For the text-containing cell, return its midpoint in (X, Y) coordinate format. 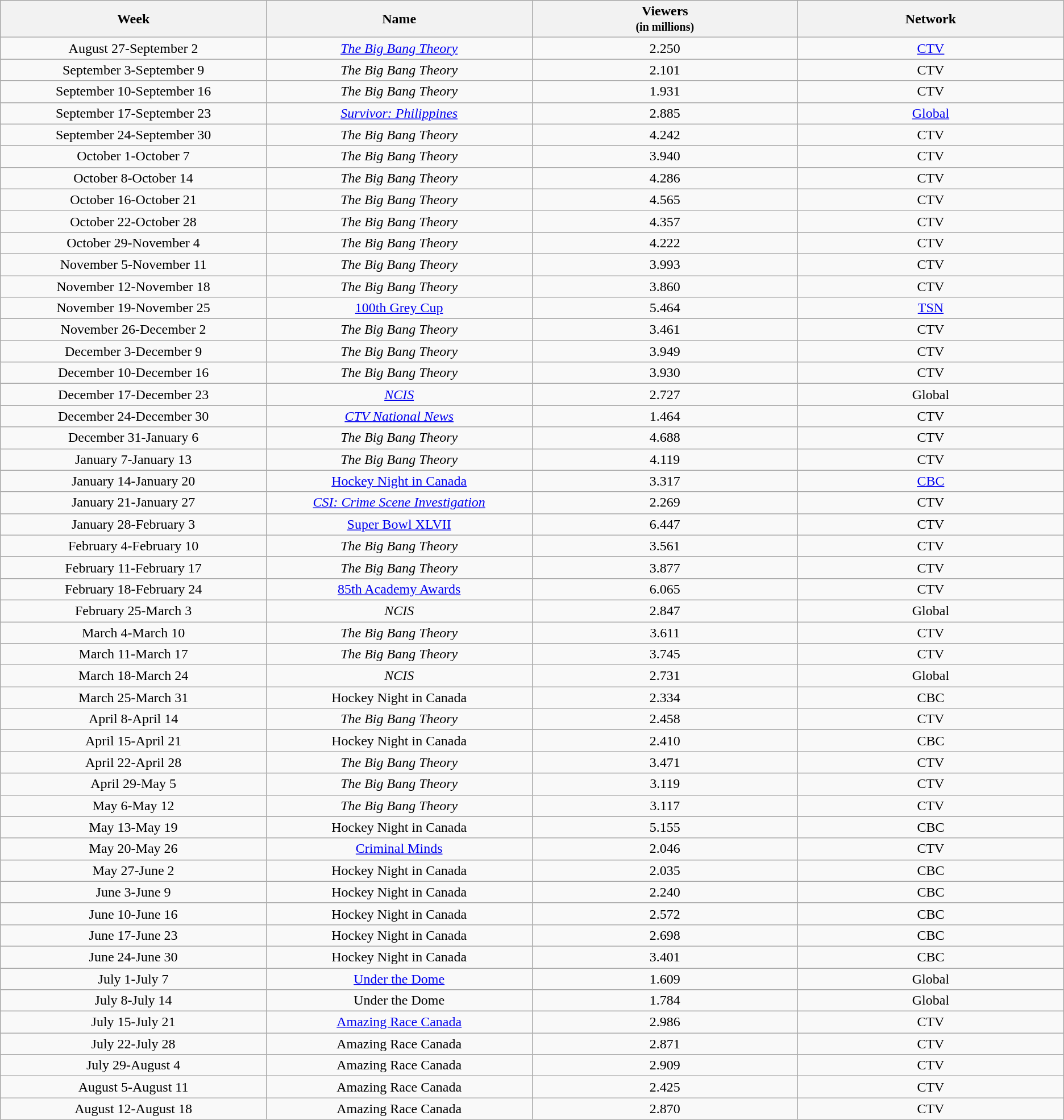
June 3-June 9 (134, 892)
October 8-October 14 (134, 178)
November 5-November 11 (134, 264)
March 11-March 17 (134, 654)
February 4-February 10 (134, 546)
January 21-January 27 (134, 503)
TSN (931, 308)
June 17-June 23 (134, 935)
3.317 (665, 481)
March 4-March 10 (134, 633)
2.250 (665, 48)
May 13-May 19 (134, 827)
January 14-January 20 (134, 481)
July 1-July 7 (134, 978)
September 10-September 16 (134, 92)
February 25-March 3 (134, 611)
85th Academy Awards (399, 589)
3.471 (665, 762)
December 17-December 23 (134, 395)
6.065 (665, 589)
November 26-December 2 (134, 330)
CSI: Crime Scene Investigation (399, 503)
2.909 (665, 1065)
4.119 (665, 459)
June 24-June 30 (134, 957)
February 18-February 24 (134, 589)
March 18-March 24 (134, 676)
April 29-May 5 (134, 784)
Week (134, 19)
August 5-August 11 (134, 1087)
April 8-April 14 (134, 719)
3.930 (665, 373)
2.727 (665, 395)
2.240 (665, 892)
May 27-June 2 (134, 870)
1.784 (665, 1001)
Network (931, 19)
3.993 (665, 264)
2.986 (665, 1022)
August 12-August 18 (134, 1109)
3.119 (665, 784)
4.222 (665, 243)
May 20-May 26 (134, 849)
4.357 (665, 221)
Criminal Minds (399, 849)
4.242 (665, 135)
2.847 (665, 611)
July 15-July 21 (134, 1022)
July 8-July 14 (134, 1001)
Name (399, 19)
August 27-September 2 (134, 48)
September 3-September 9 (134, 70)
3.877 (665, 567)
December 3-December 9 (134, 351)
January 28-February 3 (134, 524)
January 7-January 13 (134, 459)
2.458 (665, 719)
March 25-March 31 (134, 698)
October 22-October 28 (134, 221)
December 10-December 16 (134, 373)
4.286 (665, 178)
1.609 (665, 978)
2.870 (665, 1109)
2.572 (665, 914)
2.425 (665, 1087)
September 24-September 30 (134, 135)
3.561 (665, 546)
3.940 (665, 156)
Super Bowl XLVII (399, 524)
CTV National News (399, 416)
3.401 (665, 957)
2.885 (665, 113)
4.688 (665, 438)
November 12-November 18 (134, 286)
3.611 (665, 633)
April 22-April 28 (134, 762)
July 22-July 28 (134, 1044)
2.035 (665, 870)
5.155 (665, 827)
1.464 (665, 416)
October 16-October 21 (134, 200)
February 11-February 17 (134, 567)
2.871 (665, 1044)
2.269 (665, 503)
2.334 (665, 698)
3.461 (665, 330)
October 29-November 4 (134, 243)
2.698 (665, 935)
3.117 (665, 806)
September 17-September 23 (134, 113)
3.745 (665, 654)
December 24-December 30 (134, 416)
November 19-November 25 (134, 308)
100th Grey Cup (399, 308)
Viewers(in millions) (665, 19)
3.860 (665, 286)
6.447 (665, 524)
May 6-May 12 (134, 806)
July 29-August 4 (134, 1065)
Survivor: Philippines (399, 113)
2.410 (665, 741)
December 31-January 6 (134, 438)
2.046 (665, 849)
2.101 (665, 70)
June 10-June 16 (134, 914)
3.949 (665, 351)
April 15-April 21 (134, 741)
October 1-October 7 (134, 156)
5.464 (665, 308)
4.565 (665, 200)
1.931 (665, 92)
2.731 (665, 676)
